Search for the cell housing the specified text and yield its [X, Y] center coordinate. 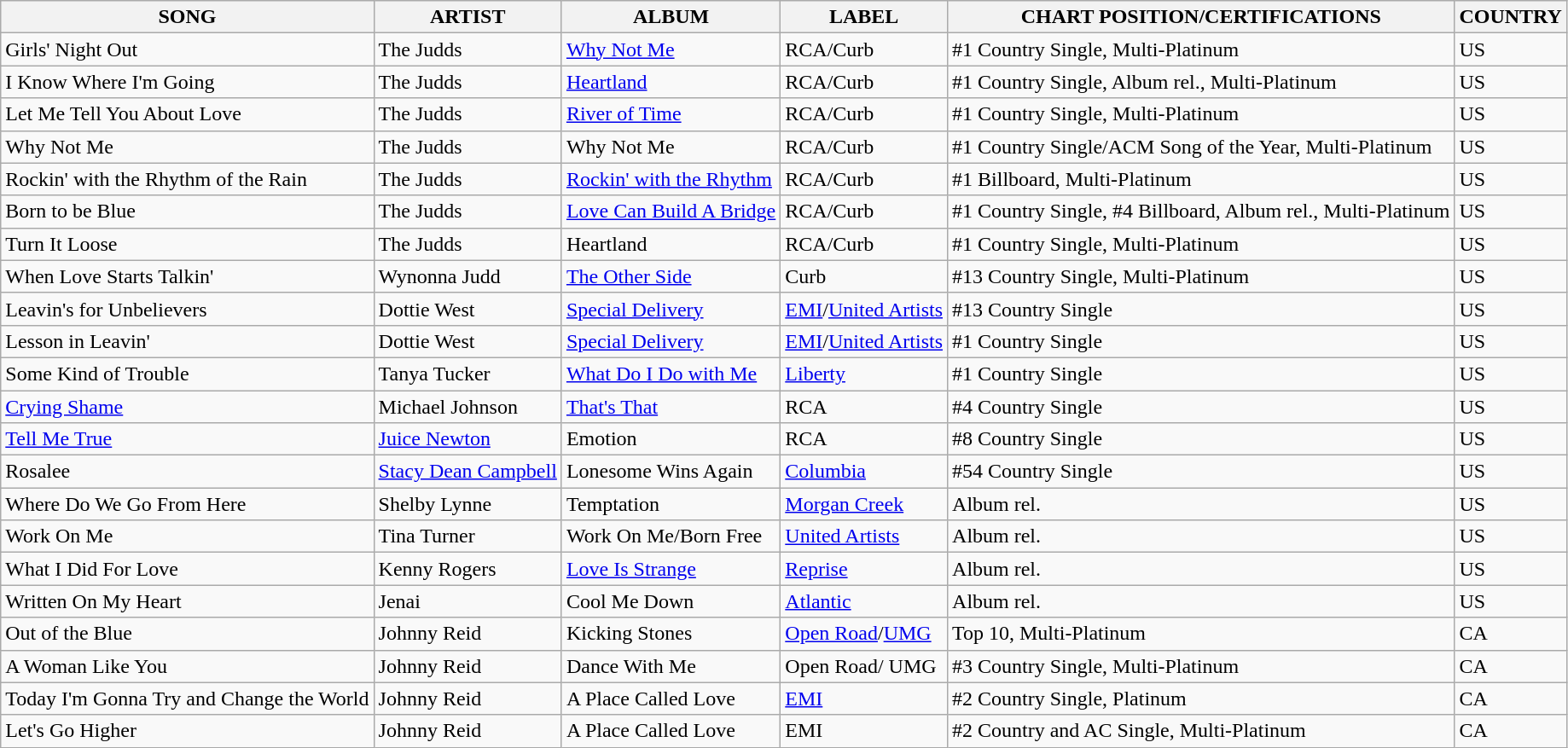
Lesson in Leavin' [188, 341]
Work On Me [188, 536]
#3 Country Single, Multi-Platinum [1201, 666]
#2 Country and AC Single, Multi-Platinum [1201, 731]
#1 Billboard, Multi-Platinum [1201, 179]
Rosalee [188, 472]
Kenny Rogers [467, 569]
Kicking Stones [671, 634]
What Do I Do with Me [671, 374]
Tina Turner [467, 536]
Love Is Strange [671, 569]
I Know Where I'm Going [188, 82]
Atlantic [864, 601]
Let's Go Higher [188, 731]
Some Kind of Trouble [188, 374]
Rockin' with the Rhythm of the Rain [188, 179]
Curb [864, 276]
Columbia [864, 472]
Girls' Night Out [188, 49]
#13 Country Single [1201, 309]
Born to be Blue [188, 212]
ARTIST [467, 17]
SONG [188, 17]
#1 Country Single, #4 Billboard, Album rel., Multi-Platinum [1201, 212]
A Woman Like You [188, 666]
#13 Country Single, Multi-Platinum [1201, 276]
The Other Side [671, 276]
ALBUM [671, 17]
#4 Country Single [1201, 407]
#2 Country Single, Platinum [1201, 699]
Open Road/ UMG [864, 666]
COUNTRY [1511, 17]
Shelby Lynne [467, 504]
Work On Me/Born Free [671, 536]
Turn It Loose [188, 244]
Leavin's for Unbelievers [188, 309]
Let Me Tell You About Love [188, 114]
Today I'm Gonna Try and Change the World [188, 699]
Tell Me True [188, 439]
Dance With Me [671, 666]
Temptation [671, 504]
Open Road/UMG [864, 634]
What I Did For Love [188, 569]
Tanya Tucker [467, 374]
River of Time [671, 114]
Where Do We Go From Here [188, 504]
Cool Me Down [671, 601]
Juice Newton [467, 439]
When Love Starts Talkin' [188, 276]
Liberty [864, 374]
Wynonna Judd [467, 276]
CHART POSITION/CERTIFICATIONS [1201, 17]
#1 Country Single/ACM Song of the Year, Multi-Platinum [1201, 147]
Crying Shame [188, 407]
#8 Country Single [1201, 439]
That's That [671, 407]
LABEL [864, 17]
Written On My Heart [188, 601]
Out of the Blue [188, 634]
#54 Country Single [1201, 472]
Stacy Dean Campbell [467, 472]
United Artists [864, 536]
Michael Johnson [467, 407]
Rockin' with the Rhythm [671, 179]
Top 10, Multi-Platinum [1201, 634]
Jenai [467, 601]
#1 Country Single, Album rel., Multi-Platinum [1201, 82]
Love Can Build A Bridge [671, 212]
Emotion [671, 439]
Reprise [864, 569]
Lonesome Wins Again [671, 472]
Morgan Creek [864, 504]
